Return the [X, Y] coordinate for the center point of the cell that contains the specified text.  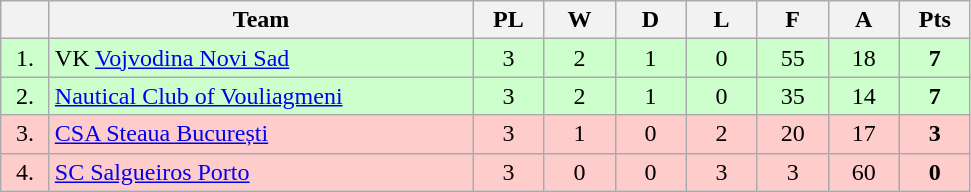
Team [261, 20]
Nautical Club of Vouliagmeni [261, 96]
L [722, 20]
20 [792, 134]
Pts [934, 20]
60 [864, 172]
55 [792, 58]
W [580, 20]
17 [864, 134]
4. [26, 172]
D [650, 20]
1. [26, 58]
VK Vojvodina Novi Sad [261, 58]
PL [508, 20]
14 [864, 96]
F [792, 20]
CSA Steaua București [261, 134]
3. [26, 134]
A [864, 20]
SC Salgueiros Porto [261, 172]
2. [26, 96]
35 [792, 96]
18 [864, 58]
